Scan for the cell matching the given text and deliver its [x, y] coordinate at center. 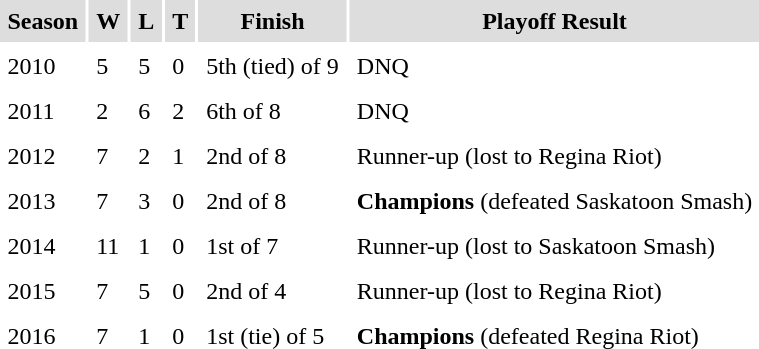
6th of 8 [273, 111]
W [108, 21]
2015 [43, 291]
1st of 7 [273, 246]
2011 [43, 111]
3 [146, 201]
2013 [43, 201]
Runner-up (lost to Saskatoon Smash) [554, 246]
Finish [273, 21]
L [146, 21]
2010 [43, 66]
5th (tied) of 9 [273, 66]
6 [146, 111]
Playoff Result [554, 21]
Champions (defeated Saskatoon Smash) [554, 201]
T [180, 21]
2014 [43, 246]
2nd of 4 [273, 291]
Season [43, 21]
11 [108, 246]
2012 [43, 156]
